Find where the given text appears and provide that cell's center as [X, Y] coordinate. 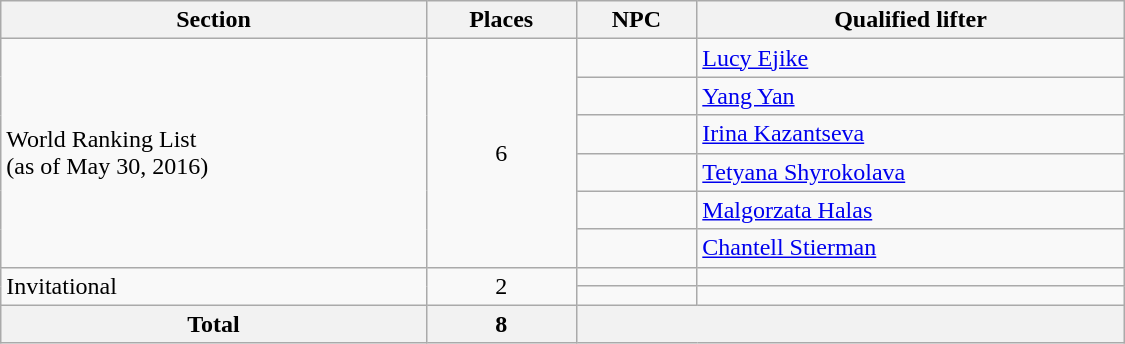
8 [501, 324]
2 [501, 286]
Places [501, 20]
NPC [636, 20]
World Ranking List(as of May 30, 2016) [214, 153]
Lucy Ejike [910, 58]
Irina Kazantseva [910, 134]
Malgorzata Halas [910, 210]
6 [501, 153]
Invitational [214, 286]
Qualified lifter [910, 20]
Chantell Stierman [910, 248]
Total [214, 324]
Tetyana Shyrokolava [910, 172]
Yang Yan [910, 96]
Section [214, 20]
